Pinpoint the cell where the given text exists, returning its [x, y] midpoint coordinate. 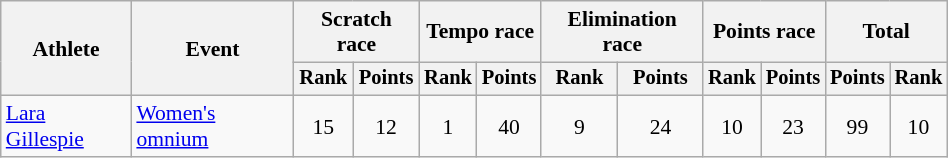
Points race [764, 32]
Total [886, 32]
Women's omnium [212, 126]
Athlete [66, 48]
Scratch race [357, 32]
Event [212, 48]
Tempo race [480, 32]
1 [448, 126]
9 [579, 126]
12 [386, 126]
Elimination race [622, 32]
15 [324, 126]
23 [793, 126]
99 [857, 126]
24 [661, 126]
40 [509, 126]
Lara Gillespie [66, 126]
